Identify which cell holds the provided text, then report its [x, y] central coordinate. 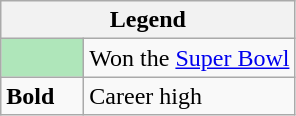
Bold [42, 96]
Legend [148, 20]
Career high [190, 96]
Won the Super Bowl [190, 58]
